Capture the cell that displays the provided text and extract its (x, y) central coordinate. 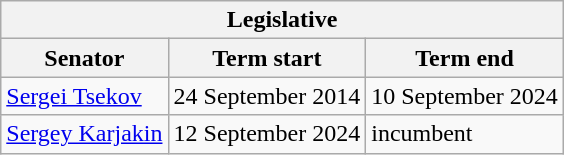
incumbent (465, 134)
Sergei Tsekov (84, 96)
Term end (465, 58)
Sergey Karjakin (84, 134)
10 September 2024 (465, 96)
Legislative (282, 20)
12 September 2024 (267, 134)
24 September 2014 (267, 96)
Term start (267, 58)
Senator (84, 58)
